Extract the (X, Y) coordinate from the center of the cell holding the provided text.  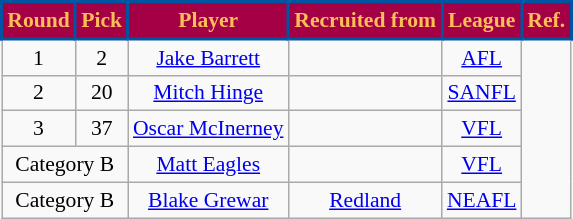
Player (208, 20)
Pick (102, 20)
1 (39, 57)
Recruited from (366, 20)
Mitch Hinge (208, 93)
SANFL (482, 93)
AFL (482, 57)
League (482, 20)
NEAFL (482, 200)
37 (102, 129)
Blake Grewar (208, 200)
Matt Eagles (208, 165)
20 (102, 93)
Oscar McInerney (208, 129)
Jake Barrett (208, 57)
Round (39, 20)
Ref. (546, 20)
Redland (366, 200)
3 (39, 129)
